Return the [x, y] coordinate for the center point of the cell that contains the specified text.  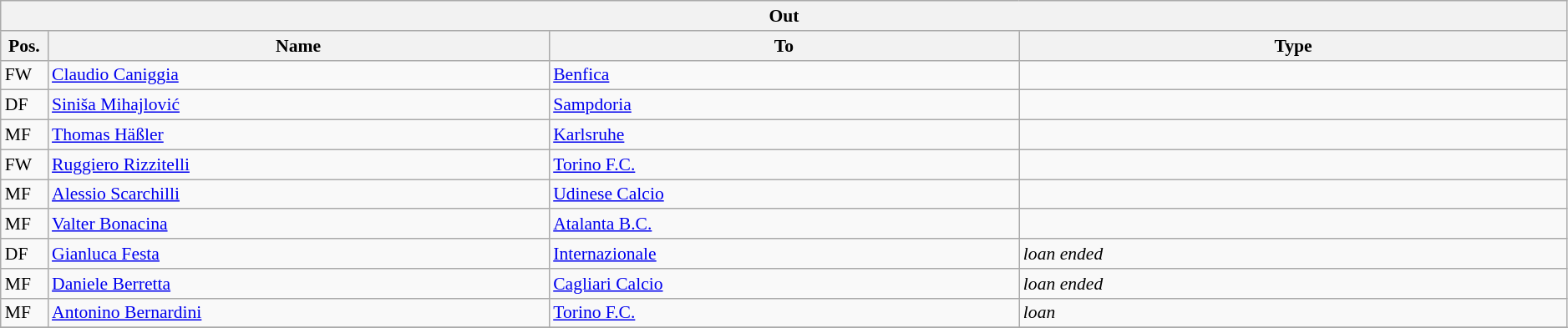
Valter Bonacina [298, 225]
Karlsruhe [784, 135]
Udinese Calcio [784, 194]
Claudio Caniggia [298, 75]
Type [1293, 46]
Siniša Mihajlović [298, 105]
Thomas Häßler [298, 135]
Out [784, 16]
Alessio Scarchilli [298, 194]
Atalanta B.C. [784, 225]
Cagliari Calcio [784, 284]
loan [1293, 313]
Name [298, 46]
Pos. [24, 46]
Gianluca Festa [298, 254]
Benfica [784, 75]
To [784, 46]
Antonino Bernardini [298, 313]
Internazionale [784, 254]
Sampdoria [784, 105]
Daniele Berretta [298, 284]
Ruggiero Rizzitelli [298, 164]
